Scan for the cell matching the given text and deliver its (x, y) coordinate at center. 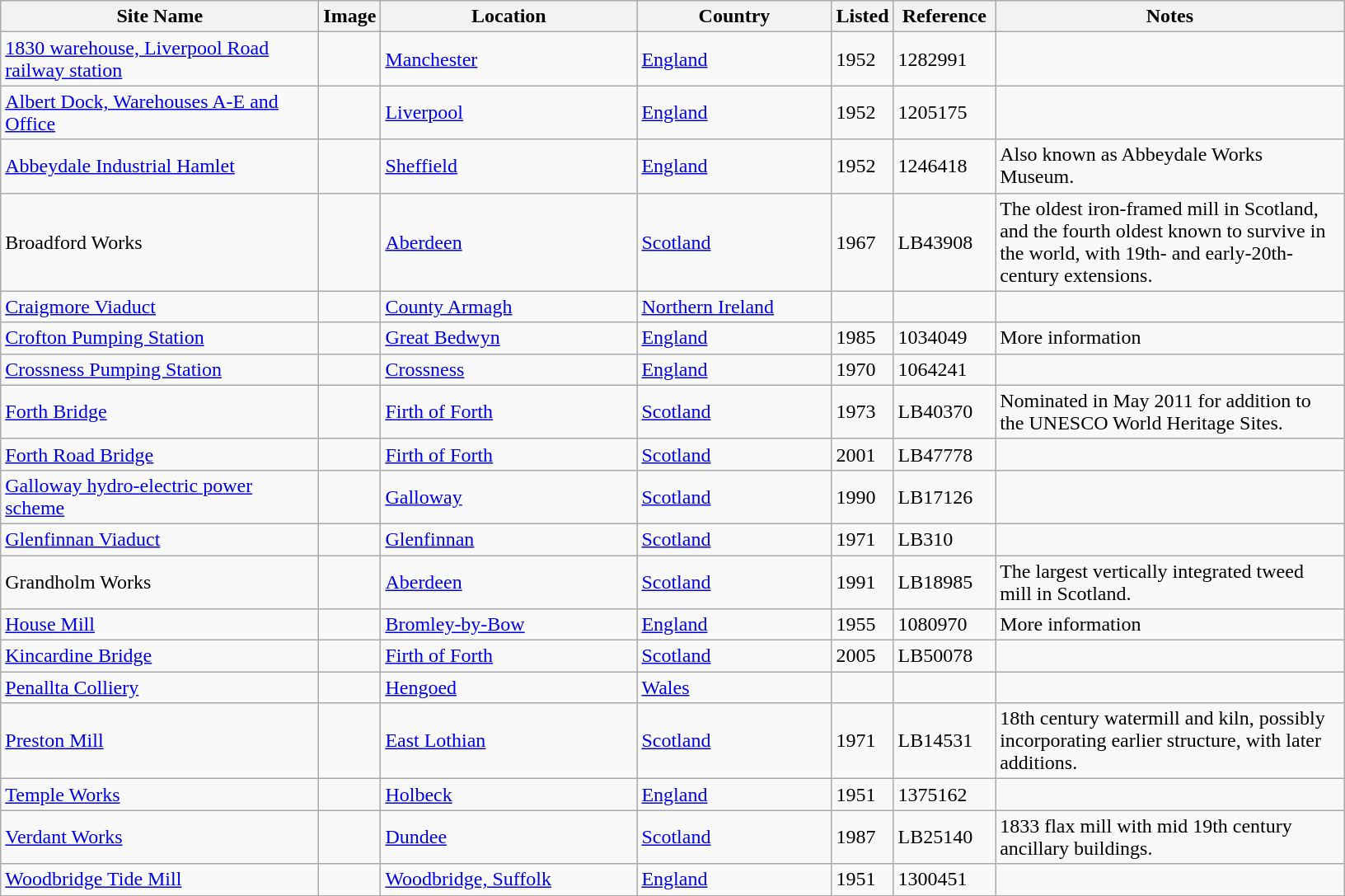
1830 warehouse, Liverpool Road railway station (160, 59)
1080970 (944, 625)
LB14531 (944, 741)
Forth Bridge (160, 412)
Galloway (509, 496)
Temple Works (160, 795)
Crossness Pumping Station (160, 369)
1985 (862, 338)
Abbeydale Industrial Hamlet (160, 167)
County Armagh (509, 307)
LB25140 (944, 837)
Location (509, 16)
Northern Ireland (734, 307)
Woodbridge Tide Mill (160, 880)
1064241 (944, 369)
1991 (862, 582)
The oldest iron-framed mill in Scotland, and the fourth oldest known to survive in the world, with 19th- and early-20th-century extensions. (1170, 242)
LB18985 (944, 582)
1375162 (944, 795)
1246418 (944, 167)
Preston Mill (160, 741)
1970 (862, 369)
2005 (862, 656)
Galloway hydro-electric power scheme (160, 496)
1282991 (944, 59)
Glenfinnan Viaduct (160, 539)
1987 (862, 837)
1833 flax mill with mid 19th century ancillary buildings. (1170, 837)
Hengoed (509, 687)
Manchester (509, 59)
LB17126 (944, 496)
LB50078 (944, 656)
House Mill (160, 625)
Verdant Works (160, 837)
Broadford Works (160, 242)
Great Bedwyn (509, 338)
Notes (1170, 16)
Also known as Abbeydale Works Museum. (1170, 167)
Sheffield (509, 167)
Nominated in May 2011 for addition to the UNESCO World Heritage Sites. (1170, 412)
Woodbridge, Suffolk (509, 880)
Wales (734, 687)
Crossness (509, 369)
18th century watermill and kiln, possibly incorporating earlier structure, with later additions. (1170, 741)
1973 (862, 412)
Grandholm Works (160, 582)
1990 (862, 496)
1034049 (944, 338)
Holbeck (509, 795)
1967 (862, 242)
Reference (944, 16)
Penallta Colliery (160, 687)
Bromley-by-Bow (509, 625)
Crofton Pumping Station (160, 338)
Glenfinnan (509, 539)
1955 (862, 625)
Albert Dock, Warehouses A-E and Office (160, 112)
Image (349, 16)
LB47778 (944, 454)
Craigmore Viaduct (160, 307)
1205175 (944, 112)
Country (734, 16)
Listed (862, 16)
2001 (862, 454)
1300451 (944, 880)
Kincardine Bridge (160, 656)
The largest vertically integrated tweed mill in Scotland. (1170, 582)
LB310 (944, 539)
Liverpool (509, 112)
Dundee (509, 837)
LB40370 (944, 412)
Forth Road Bridge (160, 454)
Site Name (160, 16)
LB43908 (944, 242)
East Lothian (509, 741)
